Locate the cell with the specified text and output its [X, Y] center coordinate. 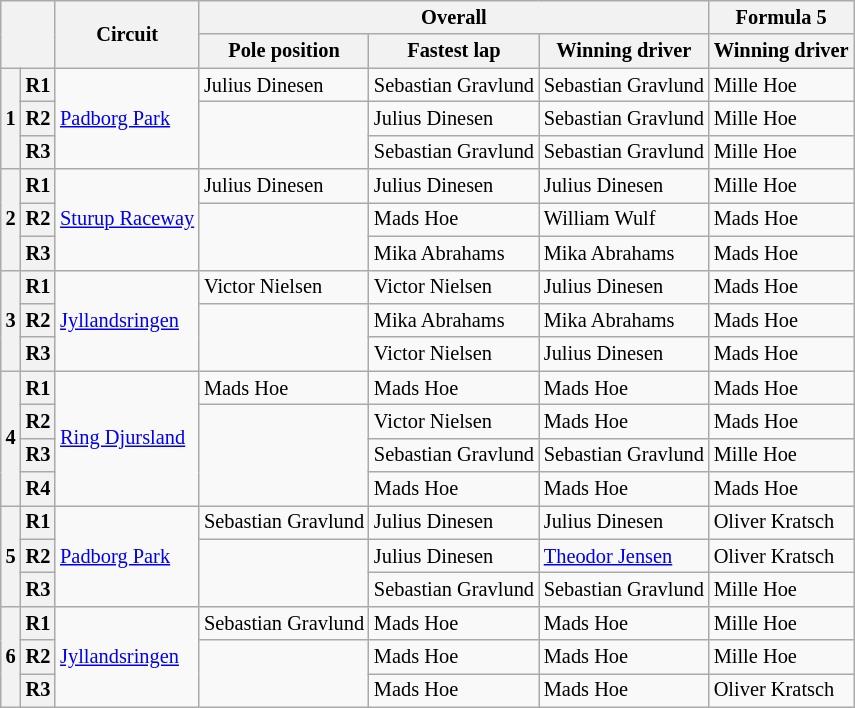
Ring Djursland [127, 438]
1 [11, 118]
R4 [38, 489]
3 [11, 320]
5 [11, 556]
Pole position [284, 51]
4 [11, 438]
Circuit [127, 34]
Theodor Jensen [624, 556]
Formula 5 [782, 17]
Sturup Raceway [127, 220]
2 [11, 220]
Overall [454, 17]
Fastest lap [454, 51]
6 [11, 656]
William Wulf [624, 219]
